Locate the cell with the specified text and output its (X, Y) center coordinate. 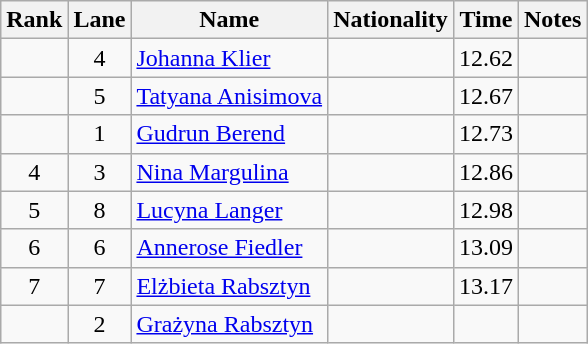
12.98 (486, 210)
Lane (100, 20)
13.09 (486, 248)
Rank (34, 20)
Grażyna Rabsztyn (230, 324)
Notes (552, 20)
Gudrun Berend (230, 134)
Time (486, 20)
3 (100, 172)
Nationality (391, 20)
Lucyna Langer (230, 210)
Johanna Klier (230, 58)
8 (100, 210)
12.62 (486, 58)
Annerose Fiedler (230, 248)
1 (100, 134)
Nina Margulina (230, 172)
13.17 (486, 286)
Elżbieta Rabsztyn (230, 286)
2 (100, 324)
12.73 (486, 134)
12.86 (486, 172)
Tatyana Anisimova (230, 96)
Name (230, 20)
12.67 (486, 96)
